Return (x, y) of the center of cell containing provided text 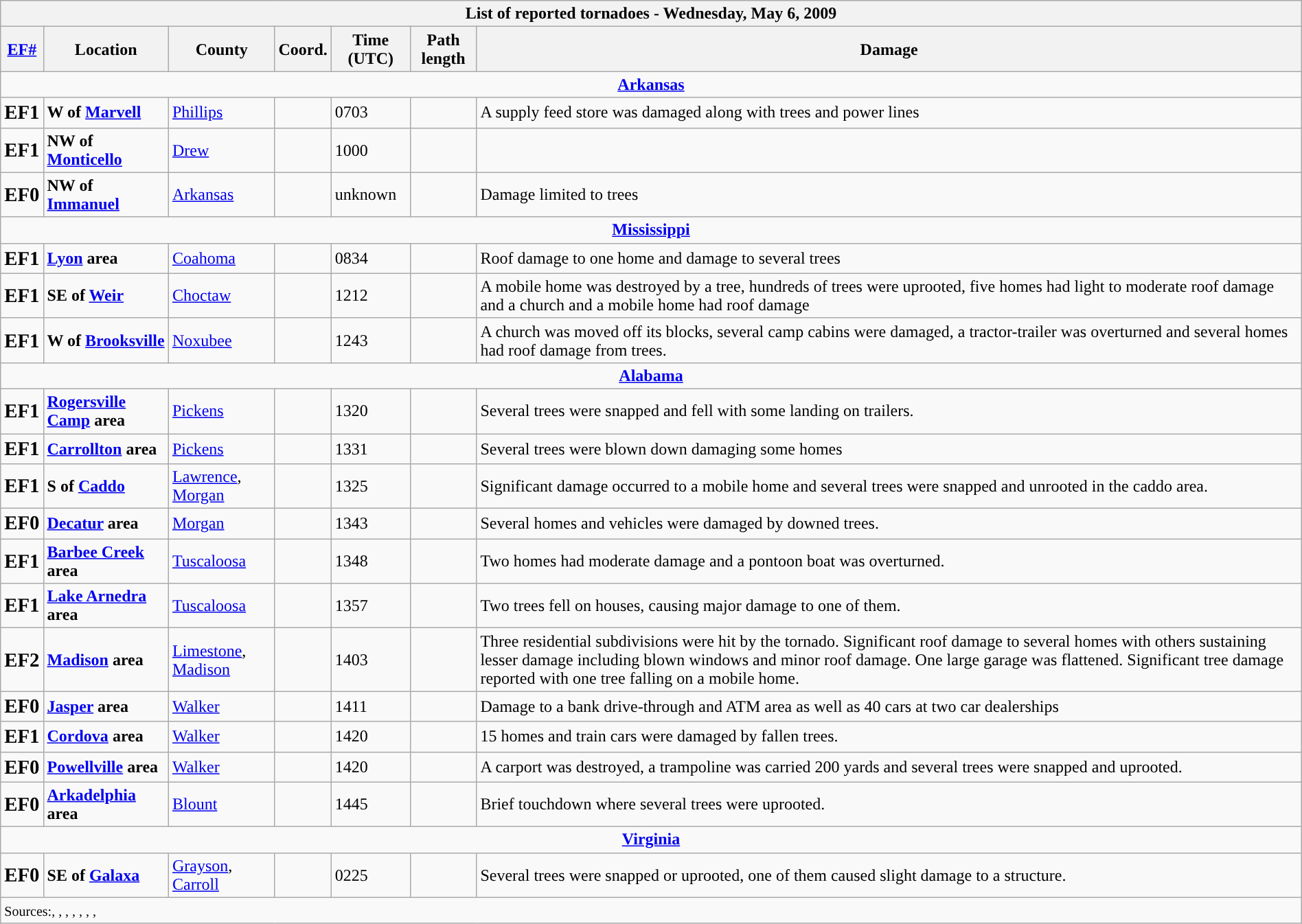
Rogersville Camp area (106, 411)
Virginia (651, 840)
1348 (371, 562)
Cordova area (106, 737)
Alabama (651, 376)
Drew (221, 150)
1403 (371, 660)
Two homes had moderate damage and a pontoon boat was overturned. (889, 562)
Several trees were snapped or uprooted, one of them caused slight damage to a structure. (889, 875)
A carport was destroyed, a trampoline was carried 200 yards and several trees were snapped and uprooted. (889, 767)
Several homes and vehicles were damaged by downed trees. (889, 524)
unknown (371, 195)
1243 (371, 340)
Brief touchdown where several trees were uprooted. (889, 805)
15 homes and train cars were damaged by fallen trees. (889, 737)
Barbee Creek area (106, 562)
SE of Weir (106, 295)
W of Marvell (106, 113)
Grayson, Carroll (221, 875)
1357 (371, 605)
SE of Galaxa (106, 875)
A supply feed store was damaged along with trees and power lines (889, 113)
Time (UTC) (371, 49)
County (221, 49)
Blount (221, 805)
List of reported tornadoes - Wednesday, May 6, 2009 (651, 14)
W of Brooksville (106, 340)
Morgan (221, 524)
Madison area (106, 660)
Limestone, Madison (221, 660)
0834 (371, 258)
1411 (371, 706)
1000 (371, 150)
Lyon area (106, 258)
Location (106, 49)
Decatur area (106, 524)
1325 (371, 486)
S of Caddo (106, 486)
Roof damage to one home and damage to several trees (889, 258)
Jasper area (106, 706)
1445 (371, 805)
Damage (889, 49)
Several trees were blown down damaging some homes (889, 449)
Phillips (221, 113)
0225 (371, 875)
NW of Monticello (106, 150)
Path length (444, 49)
Coahoma (221, 258)
Damage limited to trees (889, 195)
Two trees fell on houses, causing major damage to one of them. (889, 605)
1343 (371, 524)
NW of Immanuel (106, 195)
Carrollton area (106, 449)
Several trees were snapped and fell with some landing on trailers. (889, 411)
EF2 (22, 660)
1320 (371, 411)
Powellville area (106, 767)
Choctaw (221, 295)
Sources:, , , , , , , (651, 910)
Significant damage occurred to a mobile home and several trees were snapped and unrooted in the caddo area. (889, 486)
1331 (371, 449)
Mississippi (651, 230)
Arkadelphia area (106, 805)
A church was moved off its blocks, several camp cabins were damaged, a tractor-trailer was overturned and several homes had roof damage from trees. (889, 340)
Lawrence, Morgan (221, 486)
0703 (371, 113)
EF# (22, 49)
1212 (371, 295)
Noxubee (221, 340)
Damage to a bank drive-through and ATM area as well as 40 cars at two car dealerships (889, 706)
Lake Arnedra area (106, 605)
Coord. (303, 49)
